Locate the cell with the specified text and output its (x, y) center coordinate. 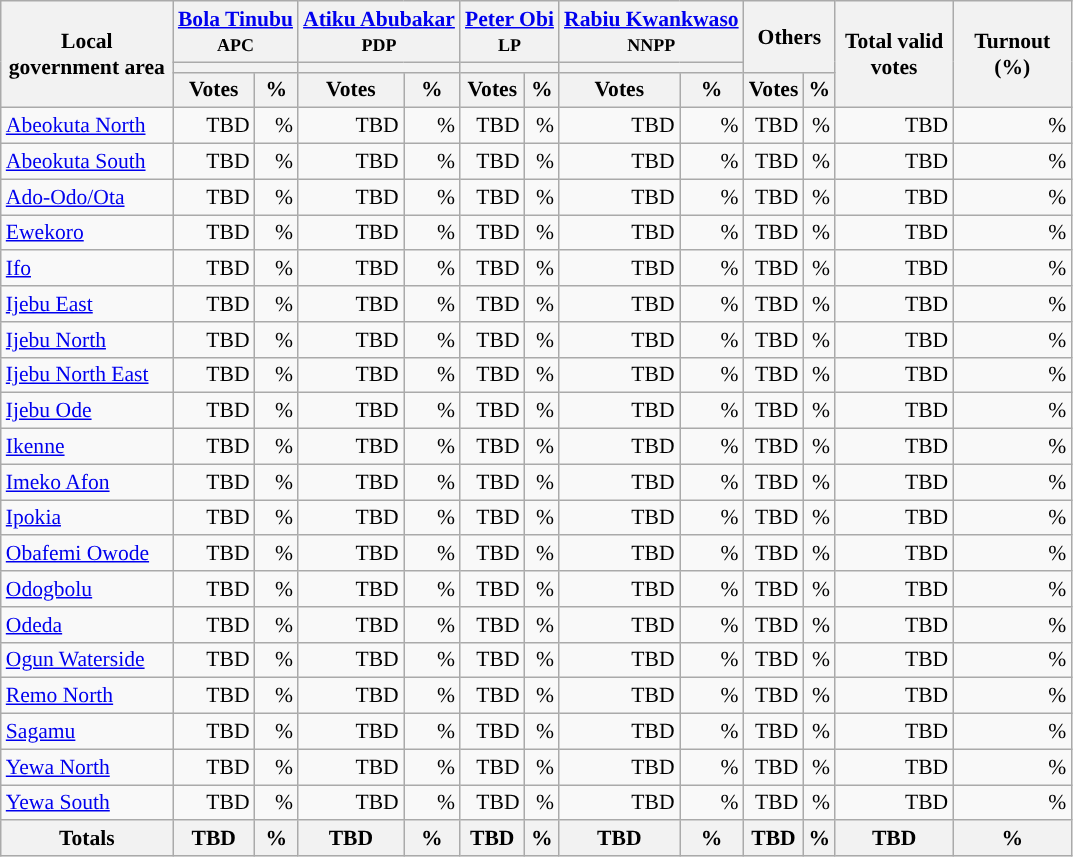
Peter ObiLP (510, 32)
Ado-Odo/Ota (87, 197)
Sagamu (87, 732)
Remo North (87, 696)
Rabiu KwankwasoNNPP (652, 32)
Ikenne (87, 447)
Ifo (87, 269)
Total valid votes (894, 54)
Ijebu East (87, 304)
Odogbolu (87, 589)
Turnout (%) (1012, 54)
Yewa South (87, 803)
Atiku AbubakarPDP (379, 32)
Ewekoro (87, 233)
Bola TinubuAPC (236, 32)
Ogun Waterside (87, 660)
Ijebu North East (87, 375)
Ijebu Ode (87, 411)
Others (790, 36)
Imeko Afon (87, 482)
Ijebu North (87, 340)
Odeda (87, 625)
Abeokuta South (87, 162)
Yewa North (87, 767)
Abeokuta North (87, 126)
Totals (87, 839)
Local government area (87, 54)
Ipokia (87, 518)
Obafemi Owode (87, 554)
